Return the [X, Y] coordinate for the center point of the cell that contains the specified text.  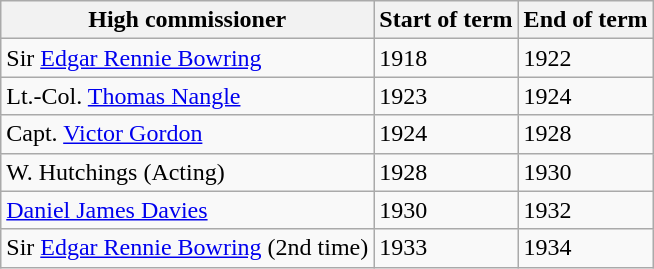
1918 [446, 58]
1934 [586, 248]
High commissioner [188, 20]
1933 [446, 248]
1932 [586, 210]
Lt.-Col. Thomas Nangle [188, 96]
W. Hutchings (Acting) [188, 172]
Start of term [446, 20]
Capt. Victor Gordon [188, 134]
1922 [586, 58]
1923 [446, 96]
Daniel James Davies [188, 210]
Sir Edgar Rennie Bowring [188, 58]
End of term [586, 20]
Sir Edgar Rennie Bowring (2nd time) [188, 248]
